For the text-containing cell, return its midpoint in (x, y) coordinate format. 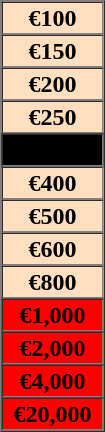
€4,000 (53, 380)
€500 (53, 216)
KUTIA Y (53, 150)
€400 (53, 182)
€20,000 (53, 414)
€1,000 (53, 314)
€100 (53, 18)
€2,000 (53, 348)
€800 (53, 282)
€150 (53, 50)
€250 (53, 116)
€600 (53, 248)
€200 (53, 84)
